For the text-containing cell, return its midpoint in [x, y] coordinate format. 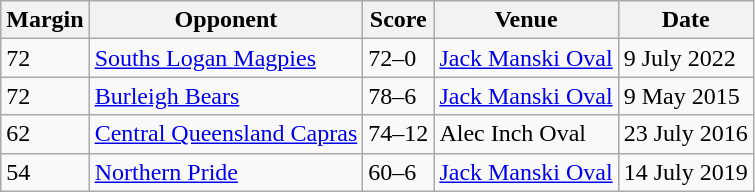
Central Queensland Capras [226, 134]
Alec Inch Oval [526, 134]
23 July 2016 [686, 134]
72–0 [398, 58]
Burleigh Bears [226, 96]
Margin [45, 20]
Opponent [226, 20]
14 July 2019 [686, 172]
9 May 2015 [686, 96]
Score [398, 20]
9 July 2022 [686, 58]
62 [45, 134]
54 [45, 172]
Venue [526, 20]
78–6 [398, 96]
Date [686, 20]
74–12 [398, 134]
60–6 [398, 172]
Souths Logan Magpies [226, 58]
Northern Pride [226, 172]
